For the text-containing cell, return its midpoint in (x, y) coordinate format. 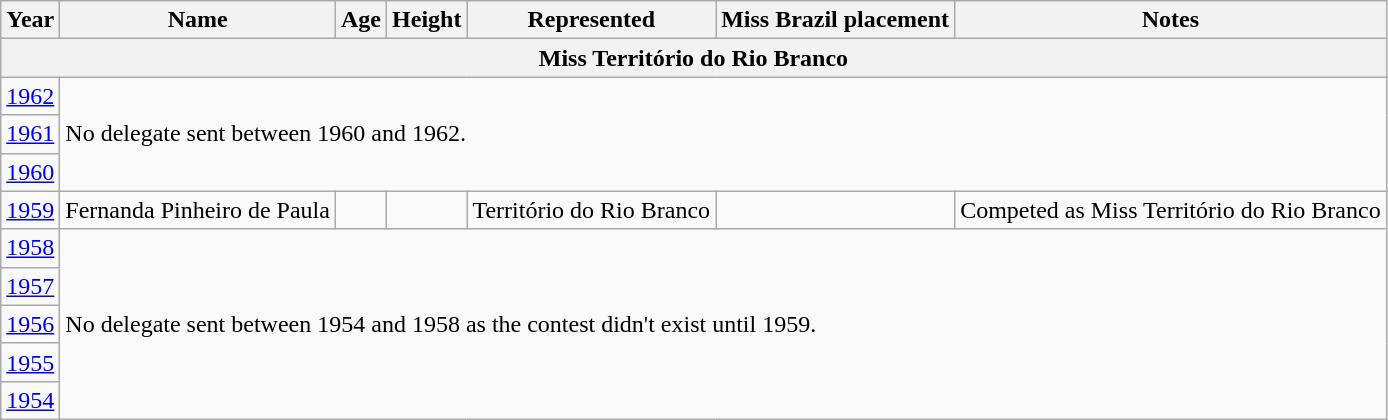
1960 (30, 172)
1955 (30, 362)
Represented (592, 20)
Fernanda Pinheiro de Paula (198, 210)
No delegate sent between 1960 and 1962. (723, 134)
Height (427, 20)
1957 (30, 286)
1958 (30, 248)
1956 (30, 324)
Competed as Miss Território do Rio Branco (1171, 210)
Miss Brazil placement (836, 20)
No delegate sent between 1954 and 1958 as the contest didn't exist until 1959. (723, 324)
Year (30, 20)
1961 (30, 134)
1954 (30, 400)
1962 (30, 96)
Território do Rio Branco (592, 210)
Name (198, 20)
Notes (1171, 20)
Age (360, 20)
1959 (30, 210)
Miss Território do Rio Branco (694, 58)
